Provide the [X, Y] coordinate of the cell's center where the given text is located.  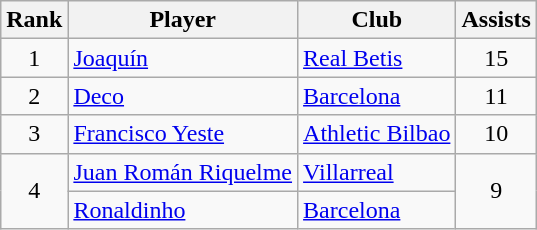
15 [496, 58]
Athletic Bilbao [377, 134]
4 [34, 191]
Ronaldinho [183, 210]
Joaquín [183, 58]
Real Betis [377, 58]
10 [496, 134]
Juan Román Riquelme [183, 172]
2 [34, 96]
Villarreal [377, 172]
11 [496, 96]
Rank [34, 20]
Francisco Yeste [183, 134]
3 [34, 134]
Deco [183, 96]
1 [34, 58]
Club [377, 20]
Player [183, 20]
Assists [496, 20]
9 [496, 191]
